Detect which cell encompasses the target text, then output its [x, y] center coordinate. 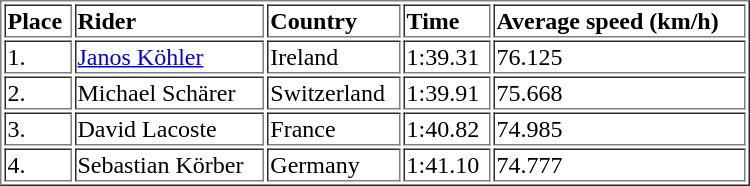
Time [448, 20]
1:41.10 [448, 164]
1:39.91 [448, 92]
Janos Köhler [169, 56]
2. [38, 92]
4. [38, 164]
Michael Schärer [169, 92]
David Lacoste [169, 128]
1:40.82 [448, 128]
France [334, 128]
75.668 [619, 92]
1. [38, 56]
Country [334, 20]
3. [38, 128]
Rider [169, 20]
Switzerland [334, 92]
1:39.31 [448, 56]
74.777 [619, 164]
Average speed (km/h) [619, 20]
Ireland [334, 56]
Sebastian Körber [169, 164]
76.125 [619, 56]
74.985 [619, 128]
Germany [334, 164]
Place [38, 20]
